From the cell containing the given text, extract its center point as (X, Y) coordinate. 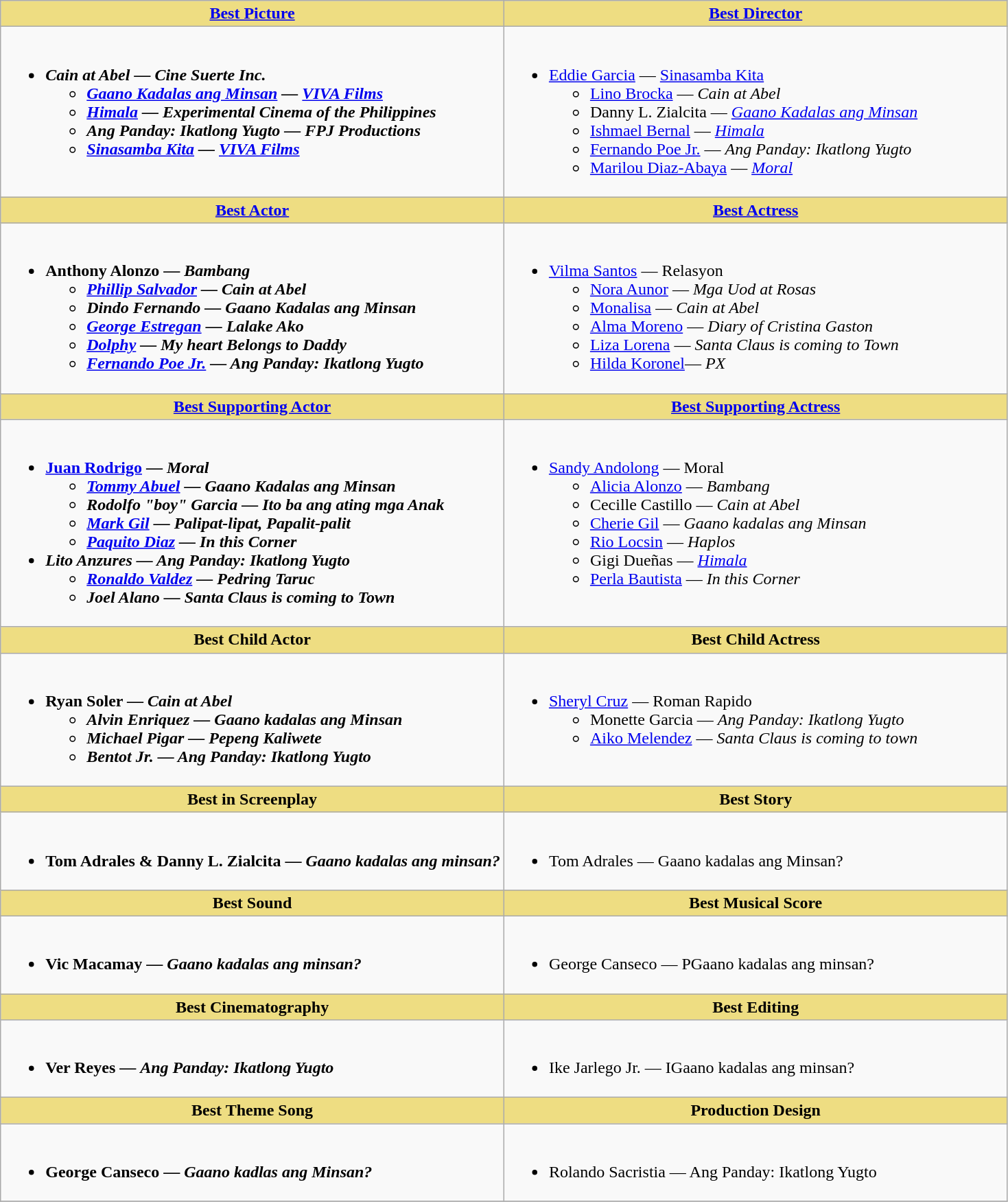
George Canseco — Gaano kadlas ang Minsan? (253, 1163)
Best Story (755, 799)
Tom Adrales & Danny L. Zialcita — Gaano kadalas ang minsan? (253, 851)
Best Actress (755, 210)
Best in Screenplay (253, 799)
Ryan Soler — Cain at AbelAlvin Enriquez — Gaano kadalas ang MinsanMichael Pigar — Pepeng KaliweteBentot Jr. — Ang Panday: Ikatlong Yugto (253, 719)
Best Musical Score (755, 903)
Best Theme Song (253, 1111)
Best Cinematography (253, 1007)
Best Child Actor (253, 640)
Production Design (755, 1111)
Rolando Sacristia — Ang Panday: Ikatlong Yugto (755, 1163)
Best Actor (253, 210)
Best Editing (755, 1007)
Ike Jarlego Jr. — IGaano kadalas ang minsan? (755, 1059)
Best Supporting Actor (253, 406)
Tom Adrales — Gaano kadalas ang Minsan? (755, 851)
Best Sound (253, 903)
Best Director (755, 14)
Vic Macamay — Gaano kadalas ang minsan? (253, 954)
Sheryl Cruz — Roman RapidoMonette Garcia — Ang Panday: Ikatlong YugtoAiko Melendez — Santa Claus is coming to town (755, 719)
Best Picture (253, 14)
Best Child Actress (755, 640)
Ver Reyes — Ang Panday: Ikatlong Yugto (253, 1059)
Best Supporting Actress (755, 406)
George Canseco — PGaano kadalas ang minsan? (755, 954)
